Pinpoint the cell where the given text exists, returning its (X, Y) midpoint coordinate. 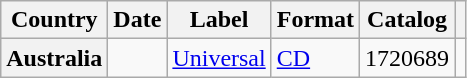
CD (315, 58)
1720689 (408, 58)
Label (219, 20)
Format (315, 20)
Date (138, 20)
Country (54, 20)
Australia (54, 58)
Catalog (408, 20)
Universal (219, 58)
